Provide the [X, Y] coordinate of the cell's center where the given text is located.  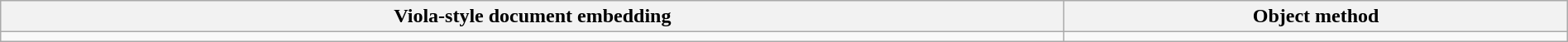
Viola-style document embedding [533, 16]
Object method [1316, 16]
